Identify which cell holds the provided text, then report its (x, y) central coordinate. 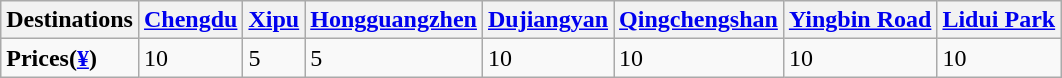
Qingchengshan (699, 20)
Dujiangyan (548, 20)
Chengdu (190, 20)
Yingbin Road (860, 20)
Hongguangzhen (394, 20)
Xipu (274, 20)
Lidui Park (999, 20)
Destinations (70, 20)
Prices(¥) (70, 58)
